From the cell containing the given text, extract its center point as (x, y) coordinate. 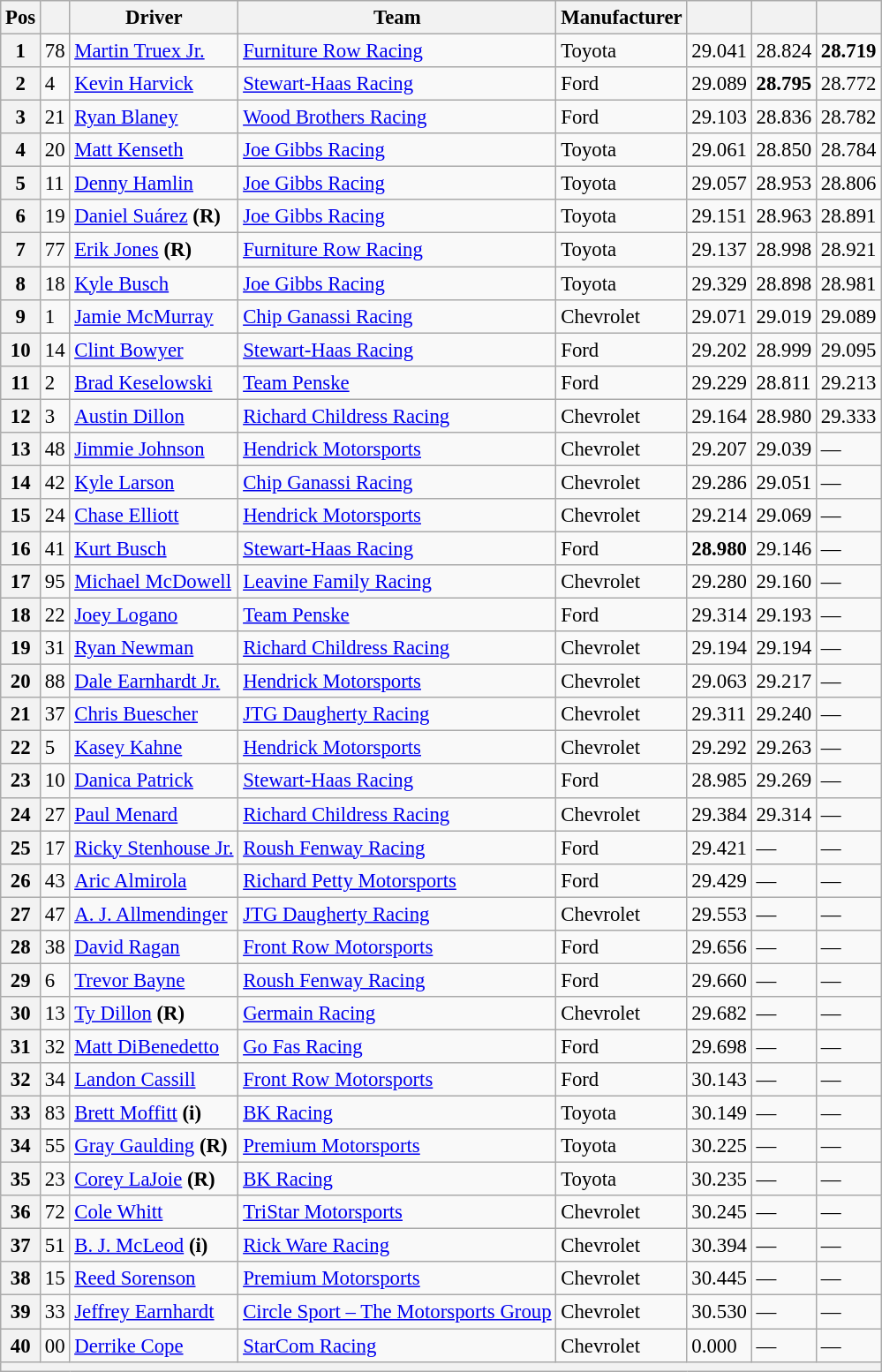
29.698 (719, 1046)
28.953 (784, 184)
30.445 (719, 1279)
12 (21, 416)
Derrike Cope (154, 1346)
Chris Buescher (154, 714)
28.806 (849, 184)
Ryan Blaney (154, 117)
David Ragan (154, 947)
Jeffrey Earnhardt (154, 1312)
Joey Logano (154, 615)
Kyle Busch (154, 283)
41 (55, 548)
29.229 (719, 382)
28.963 (784, 216)
28.772 (849, 84)
29.151 (719, 216)
43 (55, 880)
Circle Sport – The Motorsports Group (397, 1312)
29.160 (784, 582)
28.998 (784, 250)
28.898 (784, 283)
Go Fas Racing (397, 1046)
29.656 (719, 947)
Pos (21, 18)
29.019 (784, 316)
Jamie McMurray (154, 316)
29.384 (719, 814)
A. J. Allmendinger (154, 914)
Kevin Harvick (154, 84)
30 (21, 1014)
29.057 (719, 184)
0.000 (719, 1346)
29.213 (849, 382)
Gray Gaulding (R) (154, 1146)
28.836 (784, 117)
36 (21, 1212)
Erik Jones (R) (154, 250)
25 (21, 848)
Aric Almirola (154, 880)
Wood Brothers Racing (397, 117)
Trevor Bayne (154, 980)
40 (21, 1346)
29.217 (784, 682)
29.207 (719, 449)
29 (21, 980)
29.095 (849, 350)
Dale Earnhardt Jr. (154, 682)
29.202 (719, 350)
51 (55, 1246)
28.999 (784, 350)
29.333 (849, 416)
29.263 (784, 748)
Matt Kenseth (154, 150)
28.850 (784, 150)
Richard Petty Motorsports (397, 880)
30.530 (719, 1312)
Rick Ware Racing (397, 1246)
Leavine Family Racing (397, 582)
Corey LaJoie (R) (154, 1180)
Daniel Suárez (R) (154, 216)
42 (55, 482)
Denny Hamlin (154, 184)
77 (55, 250)
Michael McDowell (154, 582)
28.719 (849, 51)
88 (55, 682)
29.061 (719, 150)
30.149 (719, 1113)
28.811 (784, 382)
29.146 (784, 548)
72 (55, 1212)
Ty Dillon (R) (154, 1014)
95 (55, 582)
Team (397, 18)
29.660 (719, 980)
29.039 (784, 449)
29.069 (784, 516)
29.292 (719, 748)
28.921 (849, 250)
47 (55, 914)
00 (55, 1346)
Kurt Busch (154, 548)
Chase Elliott (154, 516)
29.286 (719, 482)
35 (21, 1180)
26 (21, 880)
Clint Bowyer (154, 350)
29.071 (719, 316)
29.553 (719, 914)
29.421 (719, 848)
Austin Dillon (154, 416)
30.235 (719, 1180)
Reed Sorenson (154, 1279)
StarCom Racing (397, 1346)
Germain Racing (397, 1014)
29.311 (719, 714)
Cole Whitt (154, 1212)
29.329 (719, 283)
16 (21, 548)
29.682 (719, 1014)
Martin Truex Jr. (154, 51)
28.824 (784, 51)
Matt DiBenedetto (154, 1046)
39 (21, 1312)
28.795 (784, 84)
Brad Keselowski (154, 382)
78 (55, 51)
29.051 (784, 482)
B. J. McLeod (i) (154, 1246)
28.891 (849, 216)
Kyle Larson (154, 482)
30.245 (719, 1212)
Ricky Stenhouse Jr. (154, 848)
28.981 (849, 283)
Kasey Kahne (154, 748)
28.784 (849, 150)
29.041 (719, 51)
30.225 (719, 1146)
29.280 (719, 582)
48 (55, 449)
Manufacturer (622, 18)
Driver (154, 18)
Ryan Newman (154, 648)
29.193 (784, 615)
29.164 (719, 416)
Jimmie Johnson (154, 449)
9 (21, 316)
28.985 (719, 781)
29.103 (719, 117)
55 (55, 1146)
29.240 (784, 714)
Danica Patrick (154, 781)
30.143 (719, 1080)
83 (55, 1113)
28 (21, 947)
TriStar Motorsports (397, 1212)
Paul Menard (154, 814)
29.063 (719, 682)
7 (21, 250)
29.429 (719, 880)
29.137 (719, 250)
30.394 (719, 1246)
Landon Cassill (154, 1080)
29.269 (784, 781)
29.214 (719, 516)
8 (21, 283)
28.782 (849, 117)
Brett Moffitt (i) (154, 1113)
